Capture the cell that displays the provided text and extract its [X, Y] central coordinate. 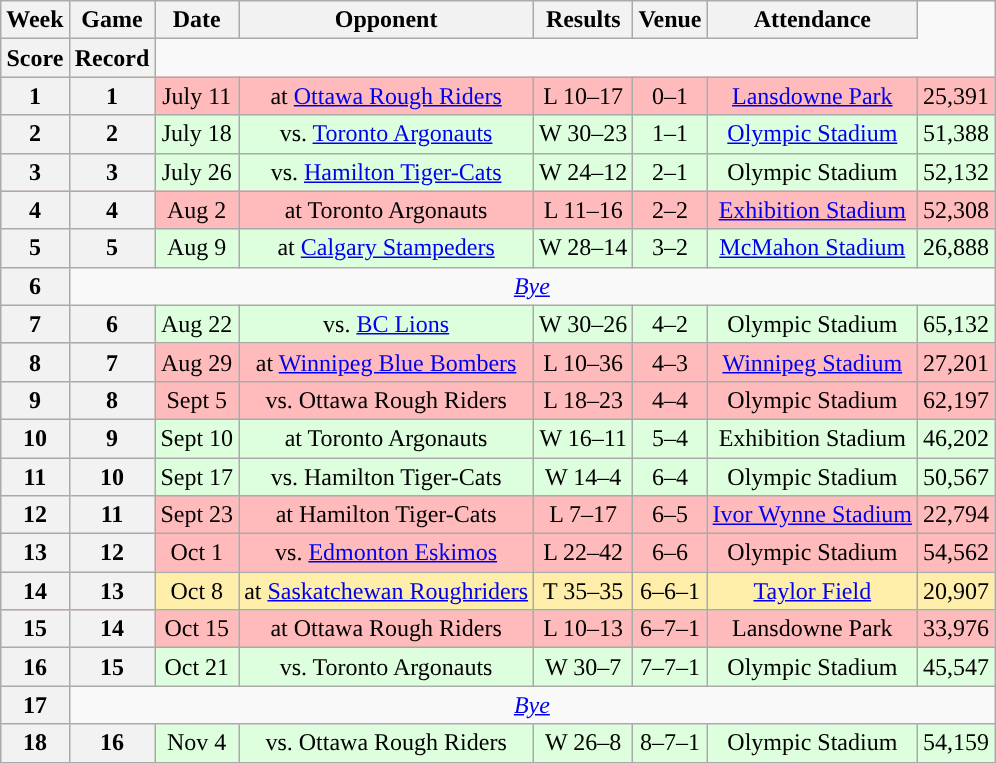
Attendance [812, 20]
W 16–11 [584, 438]
at Saskatchewan Roughriders [386, 591]
L 7–17 [584, 515]
vs. BC Lions [386, 324]
Date [197, 20]
45,547 [956, 667]
W 30–23 [584, 134]
L 11–16 [584, 210]
1–1 [670, 134]
Sept 23 [197, 515]
33,976 [956, 629]
at Calgary Stampeders [386, 248]
Game [112, 20]
50,567 [956, 477]
Aug 22 [197, 324]
Taylor Field [812, 591]
26,888 [956, 248]
at Winnipeg Blue Bombers [386, 362]
6–5 [670, 515]
L 10–36 [584, 362]
Sept 10 [197, 438]
52,132 [956, 172]
22,794 [956, 515]
4–3 [670, 362]
6–6–1 [670, 591]
Record [112, 58]
65,132 [956, 324]
5–4 [670, 438]
62,197 [956, 400]
51,388 [956, 134]
T 35–35 [584, 591]
Aug 9 [197, 248]
W 30–26 [584, 324]
Oct 1 [197, 553]
W 14–4 [584, 477]
8–7–1 [670, 743]
July 11 [197, 96]
July 18 [197, 134]
6–4 [670, 477]
6–6 [670, 553]
vs. Edmonton Eskimos [386, 553]
4–2 [670, 324]
at Hamilton Tiger-Cats [386, 515]
Oct 15 [197, 629]
3–2 [670, 248]
4–4 [670, 400]
27,201 [956, 362]
Aug 29 [197, 362]
25,391 [956, 96]
6–7–1 [670, 629]
2–1 [670, 172]
Score [35, 58]
W 26–8 [584, 743]
Venue [670, 20]
L 18–23 [584, 400]
0–1 [670, 96]
Oct 8 [197, 591]
18 [35, 743]
W 30–7 [584, 667]
Nov 4 [197, 743]
L 10–13 [584, 629]
McMahon Stadium [812, 248]
7–7–1 [670, 667]
17 [35, 705]
L 22–42 [584, 553]
2–2 [670, 210]
Sept 5 [197, 400]
54,562 [956, 553]
Aug 2 [197, 210]
Winnipeg Stadium [812, 362]
July 26 [197, 172]
52,308 [956, 210]
Opponent [386, 20]
Week [35, 20]
Ivor Wynne Stadium [812, 515]
W 28–14 [584, 248]
54,159 [956, 743]
Sept 17 [197, 477]
L 10–17 [584, 96]
Oct 21 [197, 667]
46,202 [956, 438]
20,907 [956, 591]
W 24–12 [584, 172]
Results [584, 20]
